Detect which cell encompasses the target text, then output its [x, y] center coordinate. 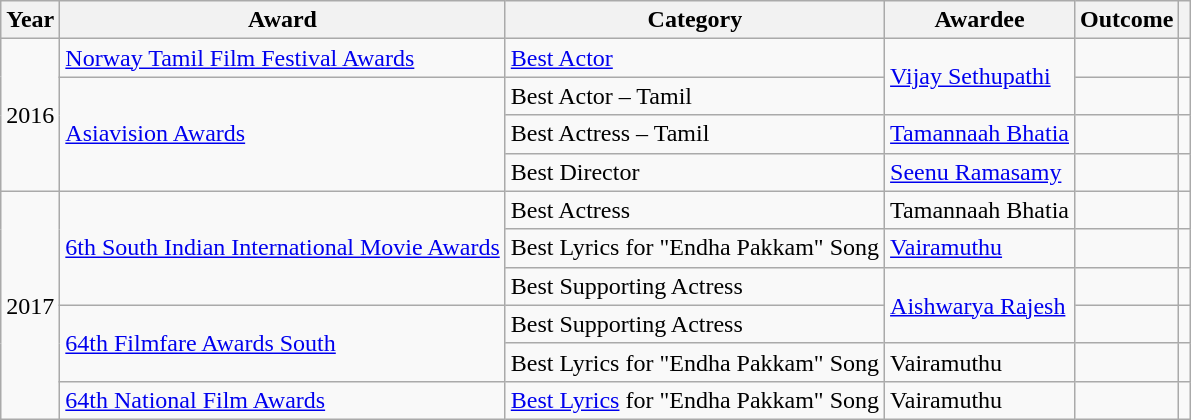
Asiavision Awards [282, 134]
Best Actress [694, 210]
Best Director [694, 172]
6th South Indian International Movie Awards [282, 248]
64th National Film Awards [282, 400]
Award [282, 20]
Year [30, 20]
Outcome [1127, 20]
Vijay Sethupathi [980, 77]
Aishwarya Rajesh [980, 305]
Awardee [980, 20]
Best Actor – Tamil [694, 96]
2017 [30, 305]
Seenu Ramasamy [980, 172]
Best Actress – Tamil [694, 134]
Norway Tamil Film Festival Awards [282, 58]
64th Filmfare Awards South [282, 343]
2016 [30, 115]
Category [694, 20]
Best Actor [694, 58]
